Determine the (X, Y) coordinate at the center of the cell enclosing the given text.  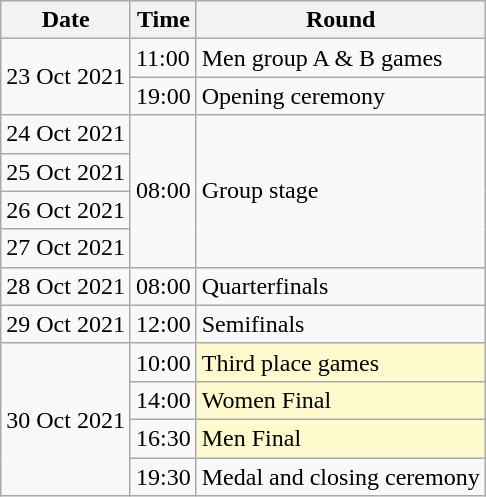
25 Oct 2021 (66, 172)
19:30 (163, 477)
Women Final (340, 400)
Quarterfinals (340, 286)
27 Oct 2021 (66, 248)
23 Oct 2021 (66, 77)
12:00 (163, 324)
Men Final (340, 438)
19:00 (163, 96)
29 Oct 2021 (66, 324)
14:00 (163, 400)
30 Oct 2021 (66, 419)
Time (163, 20)
24 Oct 2021 (66, 134)
Group stage (340, 191)
16:30 (163, 438)
Medal and closing ceremony (340, 477)
28 Oct 2021 (66, 286)
Date (66, 20)
10:00 (163, 362)
Opening ceremony (340, 96)
26 Oct 2021 (66, 210)
Semifinals (340, 324)
11:00 (163, 58)
Third place games (340, 362)
Men group A & B games (340, 58)
Round (340, 20)
